Provide the [X, Y] coordinate of the cell's center where the given text is located.  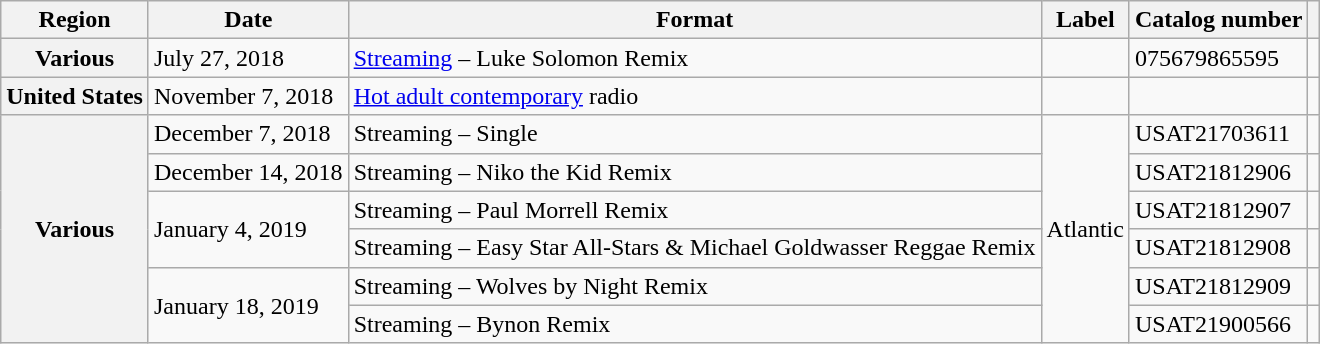
Catalog number [1218, 20]
December 7, 2018 [248, 134]
USAT21812907 [1218, 210]
Streaming – Single [694, 134]
United States [75, 96]
Atlantic [1085, 229]
Streaming – Paul Morrell Remix [694, 210]
November 7, 2018 [248, 96]
USAT21703611 [1218, 134]
075679865595 [1218, 58]
USAT21900566 [1218, 324]
Streaming – Bynon Remix [694, 324]
Region [75, 20]
December 14, 2018 [248, 172]
Streaming – Niko the Kid Remix [694, 172]
Streaming – Wolves by Night Remix [694, 286]
Hot adult contemporary radio [694, 96]
Streaming – Luke Solomon Remix [694, 58]
January 4, 2019 [248, 229]
Streaming – Easy Star All-Stars & Michael Goldwasser Reggae Remix [694, 248]
July 27, 2018 [248, 58]
Label [1085, 20]
USAT21812908 [1218, 248]
USAT21812909 [1218, 286]
Format [694, 20]
Date [248, 20]
USAT21812906 [1218, 172]
January 18, 2019 [248, 305]
